Output the [x, y] coordinate of the center of the cell containing the given text.  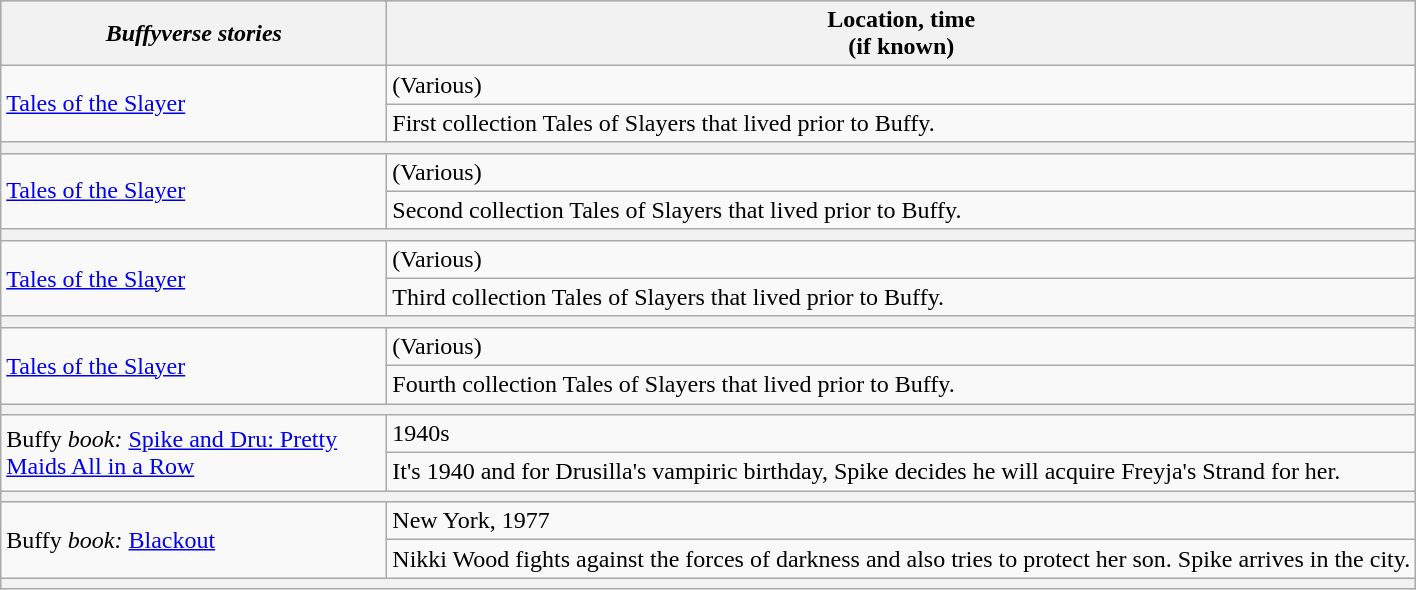
1940s [902, 434]
Buffyverse stories [194, 34]
Location, time (if known) [902, 34]
Buffy book: Blackout [194, 540]
Buffy book: Spike and Dru: Pretty Maids All in a Row [194, 453]
Third collection Tales of Slayers that lived prior to Buffy. [902, 297]
It's 1940 and for Drusilla's vampiric birthday, Spike decides he will acquire Freyja's Strand for her. [902, 472]
Second collection Tales of Slayers that lived prior to Buffy. [902, 210]
First collection Tales of Slayers that lived prior to Buffy. [902, 123]
New York, 1977 [902, 521]
Fourth collection Tales of Slayers that lived prior to Buffy. [902, 384]
Nikki Wood fights against the forces of darkness and also tries to protect her son. Spike arrives in the city. [902, 559]
